Determine the (x, y) coordinate at the center of the cell enclosing the given text.  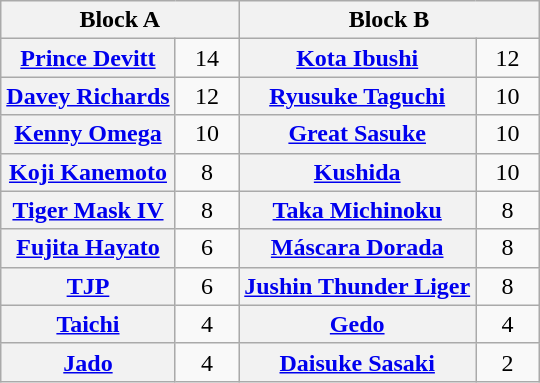
Ryusuke Taguchi (358, 96)
Kenny Omega (88, 134)
Tiger Mask IV (88, 210)
Fujita Hayato (88, 248)
Daisuke Sasaki (358, 362)
2 (508, 362)
Block A (120, 20)
14 (207, 58)
Prince Devitt (88, 58)
Kushida (358, 172)
Great Sasuke (358, 134)
TJP (88, 286)
Gedo (358, 324)
Taka Michinoku (358, 210)
Kota Ibushi (358, 58)
Davey Richards (88, 96)
Block B (389, 20)
Máscara Dorada (358, 248)
Jushin Thunder Liger (358, 286)
Taichi (88, 324)
Koji Kanemoto (88, 172)
Jado (88, 362)
